Search for the cell housing the specified text and yield its (X, Y) center coordinate. 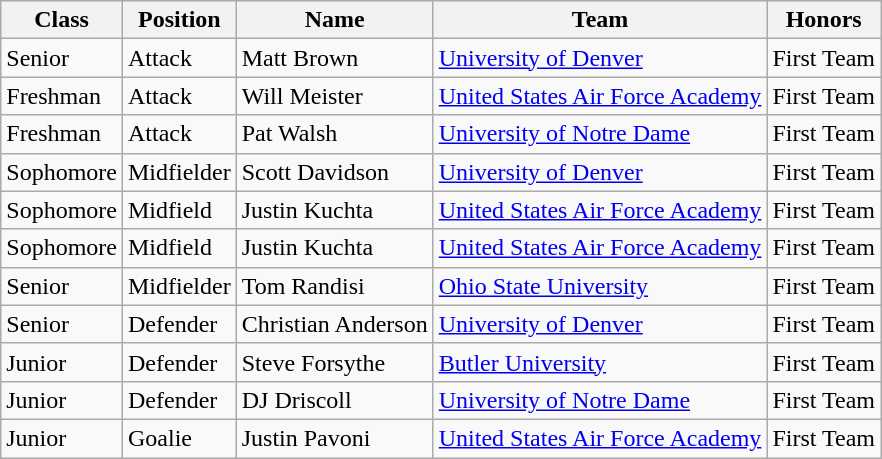
Team (600, 20)
Justin Pavoni (334, 438)
Honors (824, 20)
Butler University (600, 362)
Scott Davidson (334, 172)
Class (62, 20)
Steve Forsythe (334, 362)
Name (334, 20)
Goalie (179, 438)
Christian Anderson (334, 324)
Pat Walsh (334, 134)
Position (179, 20)
DJ Driscoll (334, 400)
Will Meister (334, 96)
Tom Randisi (334, 286)
Ohio State University (600, 286)
Matt Brown (334, 58)
